Detect which cell encompasses the target text, then output its (X, Y) center coordinate. 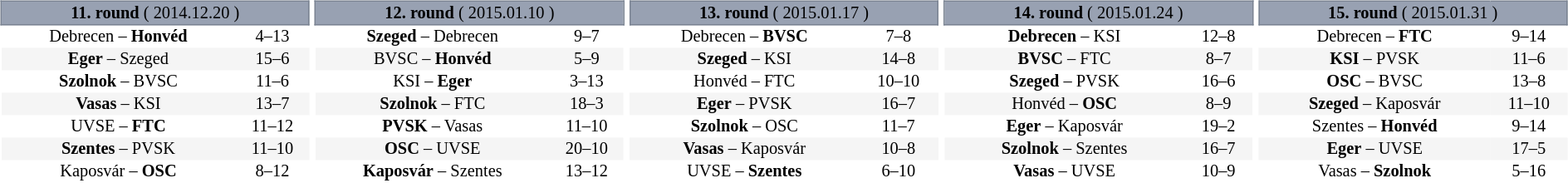
Debrecen – FTC (1375, 37)
KSI – Eger (433, 82)
12–8 (1218, 37)
10–9 (1218, 171)
7–8 (899, 37)
Eger – PVSK (744, 105)
Szeged – Debrecen (433, 37)
16–6 (1218, 82)
Szolnok – Szentes (1065, 150)
15. round ( 2015.01.31 ) (1414, 12)
Szolnok – OSC (744, 126)
Szolnok – BVSC (118, 82)
Honvéd – OSC (1065, 105)
8–9 (1218, 105)
Szeged – KSI (744, 60)
OSC – UVSE (433, 150)
17–5 (1529, 150)
Szeged – Kaposvár (1375, 105)
Debrecen – KSI (1065, 37)
14–8 (899, 60)
KSI – PVSK (1375, 60)
18–3 (586, 105)
BVSC – Honvéd (433, 60)
Debrecen – BVSC (744, 37)
20–10 (586, 150)
10–10 (899, 82)
10–8 (899, 150)
Vasas – Kaposvár (744, 150)
11–12 (272, 126)
Kaposvár – OSC (118, 171)
PVSK – Vasas (433, 126)
13–8 (1529, 82)
Eger – Szeged (118, 60)
5–16 (1529, 171)
Szentes – PVSK (118, 150)
Szolnok – FTC (433, 105)
Eger – Kaposvár (1065, 126)
UVSE – FTC (118, 126)
Honvéd – FTC (744, 82)
8–12 (272, 171)
Debrecen – Honvéd (118, 37)
Eger – UVSE (1375, 150)
13–12 (586, 171)
3–13 (586, 82)
UVSE – Szentes (744, 171)
8–7 (1218, 60)
14. round ( 2015.01.24 ) (1098, 12)
BVSC – FTC (1065, 60)
15–6 (272, 60)
11–7 (899, 126)
Kaposvár – Szentes (433, 171)
Szentes – Honvéd (1375, 126)
5–9 (586, 60)
4–13 (272, 37)
OSC – BVSC (1375, 82)
12. round ( 2015.01.10 ) (470, 12)
13. round ( 2015.01.17 ) (784, 12)
13–7 (272, 105)
11. round ( 2014.12.20 ) (154, 12)
6–10 (899, 171)
Vasas – Szolnok (1375, 171)
9–7 (586, 37)
Vasas – UVSE (1065, 171)
Vasas – KSI (118, 105)
Szeged – PVSK (1065, 82)
19–2 (1218, 126)
